From the cell containing the given text, extract its center point as [x, y] coordinate. 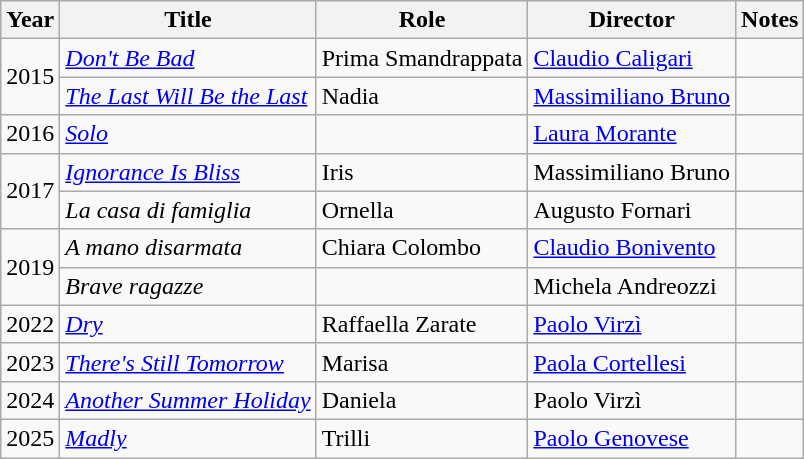
Claudio Bonivento [632, 248]
Don't Be Bad [188, 58]
Paola Cortellesi [632, 362]
Title [188, 20]
2019 [30, 267]
Iris [422, 172]
Michela Andreozzi [632, 286]
Prima Smandrappata [422, 58]
Chiara Colombo [422, 248]
Paolo Genovese [632, 438]
Ignorance Is Bliss [188, 172]
2023 [30, 362]
Nadia [422, 96]
Dry [188, 324]
2025 [30, 438]
Brave ragazze [188, 286]
Notes [770, 20]
The Last Will Be the Last [188, 96]
Marisa [422, 362]
Laura Morante [632, 134]
2024 [30, 400]
Daniela [422, 400]
Another Summer Holiday [188, 400]
2017 [30, 191]
La casa di famiglia [188, 210]
2016 [30, 134]
Claudio Caligari [632, 58]
Trilli [422, 438]
Solo [188, 134]
Role [422, 20]
A mano disarmata [188, 248]
Raffaella Zarate [422, 324]
There's Still Tomorrow [188, 362]
2022 [30, 324]
2015 [30, 77]
Ornella [422, 210]
Year [30, 20]
Director [632, 20]
Augusto Fornari [632, 210]
Madly [188, 438]
